Pinpoint the cell where the given text exists, returning its (X, Y) midpoint coordinate. 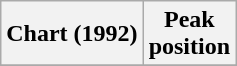
Peakposition (189, 34)
Chart (1992) (72, 34)
